Determine the (X, Y) coordinate at the center of the cell enclosing the given text.  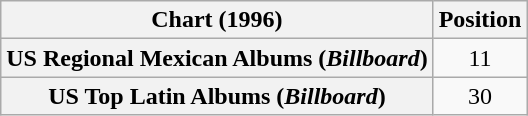
US Regional Mexican Albums (Billboard) (217, 58)
Chart (1996) (217, 20)
30 (480, 96)
11 (480, 58)
Position (480, 20)
US Top Latin Albums (Billboard) (217, 96)
